Return (x, y) of the center of cell containing provided text 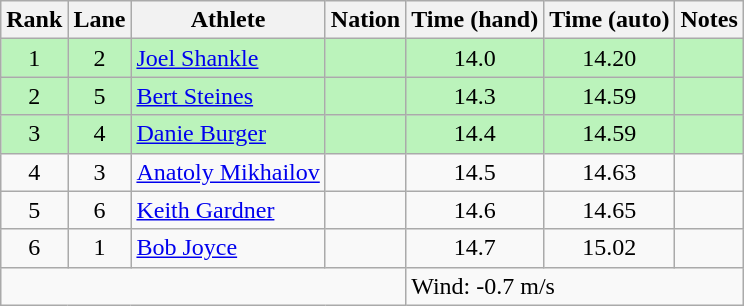
14.5 (475, 172)
15.02 (610, 248)
Rank (34, 20)
Bert Steines (228, 96)
Danie Burger (228, 134)
Wind: -0.7 m/s (575, 286)
14.3 (475, 96)
14.20 (610, 58)
Time (auto) (610, 20)
Joel Shankle (228, 58)
Notes (709, 20)
Time (hand) (475, 20)
Nation (365, 20)
14.65 (610, 210)
Athlete (228, 20)
14.7 (475, 248)
Anatoly Mikhailov (228, 172)
14.0 (475, 58)
14.63 (610, 172)
14.4 (475, 134)
Lane (100, 20)
Bob Joyce (228, 248)
Keith Gardner (228, 210)
14.6 (475, 210)
